Output the (x, y) coordinate of the center of the cell containing the given text.  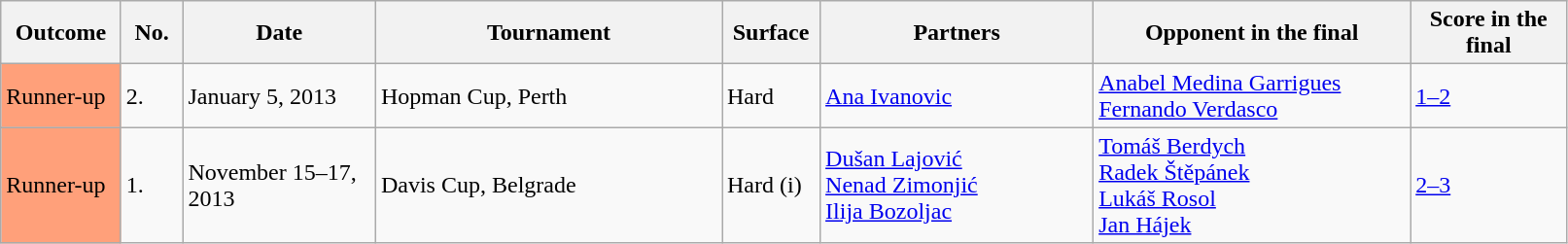
Tomáš Berdych Radek Štěpánek Lukáš Rosol Jan Hájek (1252, 185)
November 15–17, 2013 (280, 185)
Surface (770, 33)
January 5, 2013 (280, 95)
Davis Cup, Belgrade (548, 185)
Tournament (548, 33)
Partners (957, 33)
2–3 (1489, 185)
Dušan Lajović Nenad Zimonjić Ilija Bozoljac (957, 185)
No. (152, 33)
Hopman Cup, Perth (548, 95)
Hard (770, 95)
1. (152, 185)
Outcome (61, 33)
Opponent in the final (1252, 33)
1–2 (1489, 95)
Ana Ivanovic (957, 95)
2. (152, 95)
Hard (i) (770, 185)
Anabel Medina Garrigues Fernando Verdasco (1252, 95)
Score in the final (1489, 33)
Date (280, 33)
